Locate the cell with the specified text and output its (x, y) center coordinate. 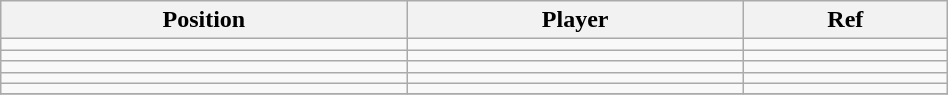
Player (576, 20)
Position (204, 20)
Ref (845, 20)
